Provide the [X, Y] coordinate of the cell's center where the given text is located.  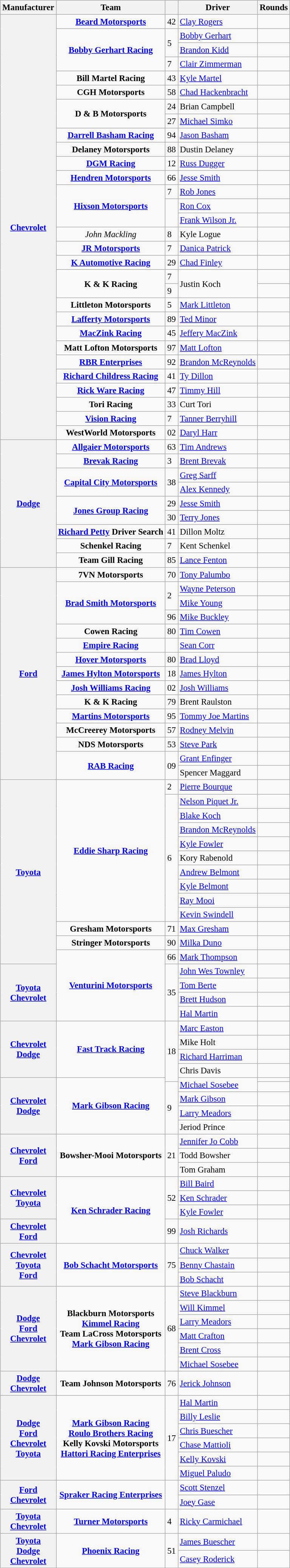
Tanner Berryhill [217, 418]
Pierre Bourque [217, 787]
Tom Berte [217, 986]
Spencer Maggard [217, 773]
Mike Buckley [217, 617]
Josh Richards [217, 1231]
Kory Rabenold [217, 858]
8 [171, 234]
09 [171, 765]
Schenkel Racing [111, 546]
Brett Hudson [217, 999]
Brent Brevak [217, 461]
Mark Gibson Racing Roulo Brothers Racing Kelly Kovski Motorsports Hattori Racing Enterprises [111, 1438]
Littleton Motorsports [111, 305]
Rob Jones [217, 192]
43 [171, 78]
96 [171, 617]
Bobby Gerhart [217, 36]
Driver [217, 8]
Curt Tori [217, 405]
Team Johnson Motorsports [111, 1384]
Mark Thompson [217, 957]
Ty Dillon [217, 376]
97 [171, 348]
Delaney Motorsports [111, 149]
Casey Roderick [217, 1559]
Chevrolet Toyota Ford [28, 1265]
Mike Holt [217, 1042]
Sean Corr [217, 645]
CGH Motorsports [111, 92]
Kelly Kovski [217, 1459]
Ron Cox [217, 206]
Jerick Johnson [217, 1384]
Steve Blackburn [217, 1293]
Richard Harriman [217, 1056]
4 [171, 1521]
Venturini Motorsports [111, 986]
Dodge Ford Chevrolet Toyota [28, 1438]
Billy Leslie [217, 1417]
Ricky Carmichael [217, 1521]
Stringer Motorsports [111, 943]
Jeriod Prince [217, 1127]
Hover Motorsports [111, 659]
Josh Williams [217, 688]
Dustin Delaney [217, 149]
Richard Childress Racing [111, 376]
Benny Chastain [217, 1265]
Dillon Moltz [217, 532]
Chad Hackenbracht [217, 92]
Alex Kennedy [217, 489]
Frank Wilson Jr. [217, 220]
Brent Cross [217, 1350]
7VN Motorsports [111, 575]
Matt Lofton Motorsports [111, 348]
Ray Mooi [217, 900]
RAB Racing [111, 765]
Bobby Gerhart Racing [111, 50]
Todd Bowsher [217, 1156]
47 [171, 390]
6 [171, 858]
Scott Stenzel [217, 1488]
Miguel Paludo [217, 1474]
Bob Schacht [217, 1279]
Blake Koch [217, 815]
Steve Park [217, 745]
Grant Enfinger [217, 759]
Nelson Piquet Jr. [217, 801]
Russ Dugger [217, 163]
Brevak Racing [111, 461]
Chuck Walker [217, 1251]
Chris Buescher [217, 1431]
Jennifer Jo Cobb [217, 1141]
30 [171, 518]
Empire Racing [111, 645]
Mark Gibson Racing [111, 1106]
92 [171, 362]
Toyota [28, 872]
John Wes Townley [217, 971]
Allgaier Motorsports [111, 447]
RBR Enterprises [111, 362]
Kyle Belmont [217, 886]
21 [171, 1155]
Tom Graham [217, 1170]
Milka Duno [217, 943]
85 [171, 560]
Justin Koch [217, 284]
NDS Motorsports [111, 745]
Kyle Martel [217, 78]
Max Gresham [217, 929]
76 [171, 1384]
Wayne Peterson [217, 589]
99 [171, 1231]
Ken Schrader [217, 1198]
Mark Littleton [217, 305]
Josh Williams Racing [111, 688]
24 [171, 107]
63 [171, 447]
Kent Schenkel [217, 546]
Manufacturer [28, 8]
Cowen Racing [111, 631]
WestWorld Motorsports [111, 433]
Darrell Basham Racing [111, 135]
JR Motorsports [111, 248]
Team Gill Racing [111, 560]
Kyle Logue [217, 234]
Eddie Sharp Racing [111, 851]
Brandon Kidd [217, 50]
Jones Group Racing [111, 510]
Terry Jones [217, 518]
Toyota Dodge Chevrolet [28, 1551]
35 [171, 992]
Capital City Motorsports [111, 483]
90 [171, 943]
Hixson Motorsports [111, 206]
95 [171, 716]
Vision Racing [111, 418]
Ford [28, 674]
McCreerey Motorsports [111, 730]
Clay Rogers [217, 22]
Phoenix Racing [111, 1551]
D & B Motorsports [111, 114]
Tim Cowen [217, 631]
3 [171, 461]
Turner Motorsports [111, 1521]
27 [171, 121]
Bill Baird [217, 1184]
Tim Andrews [217, 447]
Brent Raulston [217, 702]
Matt Crafton [217, 1336]
Bill Martel Racing [111, 78]
52 [171, 1198]
53 [171, 745]
Brian Campbell [217, 107]
James Buescher [217, 1542]
71 [171, 929]
38 [171, 483]
Chris Davis [217, 1070]
Andrew Belmont [217, 872]
79 [171, 702]
Chevrolet [28, 227]
Greg Sarff [217, 475]
Michael Simko [217, 121]
Ted Minor [217, 319]
Bowsher-Mooi Motorsports [111, 1155]
Tony Palumbo [217, 575]
17 [171, 1438]
Fast Track Racing [111, 1049]
Lafferty Motorsports [111, 319]
MacZink Racing [111, 334]
Tommy Joe Martins [217, 716]
Dodge Chevrolet [28, 1384]
Rounds [273, 8]
Jason Basham [217, 135]
68 [171, 1329]
57 [171, 730]
89 [171, 319]
Rodney Melvin [217, 730]
Team [111, 8]
K Automotive Racing [111, 263]
Chase Mattioli [217, 1445]
Blackburn Motorsports Kimmel Racing Team LaCross Motorsports Mark Gibson Racing [111, 1329]
Tori Racing [111, 405]
Matt Lofton [217, 348]
Dodge Ford Chevrolet [28, 1329]
DGM Racing [111, 163]
58 [171, 92]
Ford Chevrolet [28, 1494]
Ken Schrader Racing [111, 1210]
42 [171, 22]
Gresham Motorsports [111, 929]
70 [171, 575]
Timmy Hill [217, 390]
James Hylton [217, 674]
Marc Easton [217, 1028]
Mark Gibson [217, 1099]
Rick Ware Racing [111, 390]
88 [171, 149]
James Hylton Motorsports [111, 674]
Lance Fenton [217, 560]
45 [171, 334]
Brad Smith Motorsports [111, 602]
33 [171, 405]
John Mackling [111, 234]
Bob Schacht Motorsports [111, 1265]
12 [171, 163]
Mike Young [217, 603]
75 [171, 1265]
Kevin Swindell [217, 915]
Clair Zimmerman [217, 64]
Daryl Harr [217, 433]
Martins Motorsports [111, 716]
Dodge [28, 503]
Brad Lloyd [217, 659]
Spraker Racing Enterprises [111, 1494]
Hendren Motorsports [111, 178]
Chevrolet Toyota [28, 1198]
Will Kimmel [217, 1307]
Chad Finley [217, 263]
94 [171, 135]
Danica Patrick [217, 248]
Beard Motorsports [111, 22]
Jeffery MacZink [217, 334]
Richard Petty Driver Search [111, 532]
Joey Gase [217, 1502]
51 [171, 1551]
